Return the [x, y] coordinate for the center point of the cell that contains the specified text.  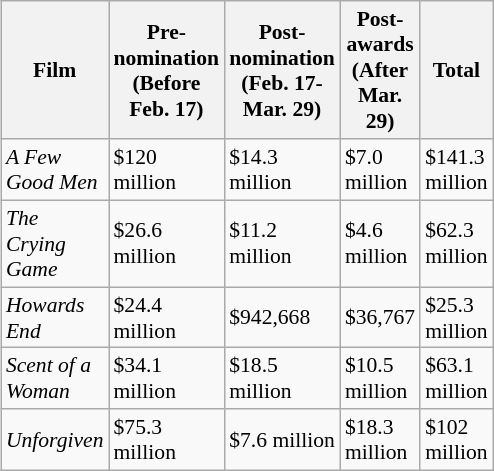
The Crying Game [55, 244]
$102 million [456, 440]
Film [55, 70]
$63.1 million [456, 378]
A Few Good Men [55, 170]
$62.3 million [456, 244]
Post-nomination(Feb. 17-Mar. 29) [282, 70]
$75.3 million [166, 440]
Howards End [55, 318]
$36,767 [380, 318]
$4.6 million [380, 244]
Scent of a Woman [55, 378]
$18.3 million [380, 440]
$10.5 million [380, 378]
Post-awards(After Mar. 29) [380, 70]
$14.3 million [282, 170]
$18.5 million [282, 378]
$26.6 million [166, 244]
Unforgiven [55, 440]
$7.6 million [282, 440]
$7.0 million [380, 170]
$24.4 million [166, 318]
$141.3 million [456, 170]
Pre-nomination(Before Feb. 17) [166, 70]
$942,668 [282, 318]
$120 million [166, 170]
$25.3 million [456, 318]
$11.2 million [282, 244]
Total [456, 70]
$34.1 million [166, 378]
